From the cell containing the given text, extract its center point as (x, y) coordinate. 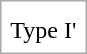
Type I' (44, 30)
